Return [x, y] of the center of cell containing provided text 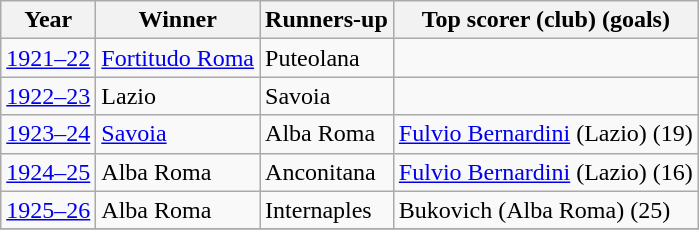
1923–24 [48, 134]
Top scorer (club) (goals) [546, 20]
Bukovich (Alba Roma) (25) [546, 210]
Fulvio Bernardini (Lazio) (19) [546, 134]
Year [48, 20]
1921–22 [48, 58]
Fortitudo Roma [178, 58]
Internaples [327, 210]
Puteolana [327, 58]
Winner [178, 20]
Runners-up [327, 20]
Lazio [178, 96]
1925–26 [48, 210]
Anconitana [327, 172]
1924–25 [48, 172]
1922–23 [48, 96]
Fulvio Bernardini (Lazio) (16) [546, 172]
